Extract the (X, Y) coordinate from the center of the cell holding the provided text.  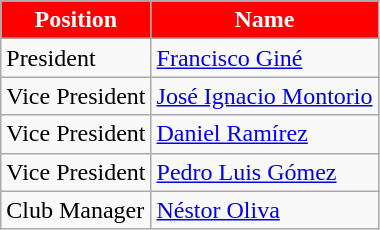
Francisco Giné (264, 58)
Position (76, 20)
José Ignacio Montorio (264, 96)
Daniel Ramírez (264, 134)
President (76, 58)
Néstor Oliva (264, 210)
Name (264, 20)
Pedro Luis Gómez (264, 172)
Club Manager (76, 210)
